Find where the given text appears and provide that cell's center as [x, y] coordinate. 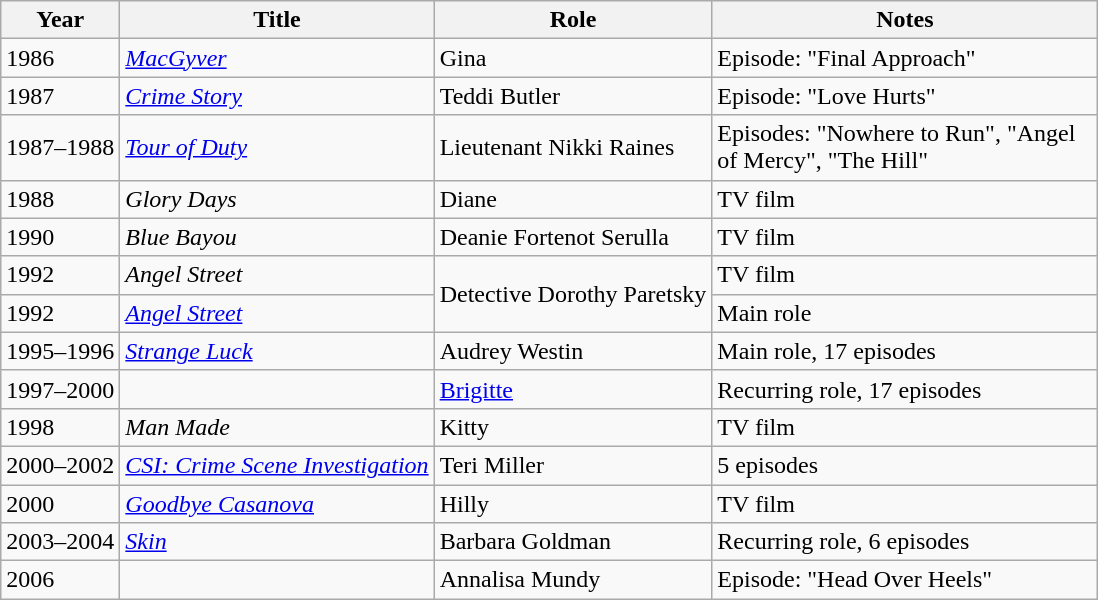
Kitty [573, 427]
Recurring role, 17 episodes [905, 389]
2000 [60, 503]
Glory Days [277, 199]
Episode: "Love Hurts" [905, 96]
Title [277, 20]
1988 [60, 199]
Main role, 17 episodes [905, 351]
1986 [60, 58]
2000–2002 [60, 465]
MacGyver [277, 58]
Hilly [573, 503]
Episode: "Final Approach" [905, 58]
Recurring role, 6 episodes [905, 542]
Blue Bayou [277, 237]
Main role [905, 313]
Goodbye Casanova [277, 503]
Diane [573, 199]
1998 [60, 427]
1997–2000 [60, 389]
1987–1988 [60, 148]
Teddi Butler [573, 96]
Barbara Goldman [573, 542]
Year [60, 20]
Role [573, 20]
Notes [905, 20]
Detective Dorothy Paretsky [573, 294]
2003–2004 [60, 542]
1995–1996 [60, 351]
Annalisa Mundy [573, 580]
1990 [60, 237]
Skin [277, 542]
CSI: Crime Scene Investigation [277, 465]
Deanie Fortenot Serulla [573, 237]
Episodes: "Nowhere to Run", "Angel of Mercy", "The Hill" [905, 148]
2006 [60, 580]
Man Made [277, 427]
Lieutenant Nikki Raines [573, 148]
Episode: "Head Over Heels" [905, 580]
5 episodes [905, 465]
Brigitte [573, 389]
Audrey Westin [573, 351]
Strange Luck [277, 351]
Crime Story [277, 96]
Gina [573, 58]
Teri Miller [573, 465]
Tour of Duty [277, 148]
1987 [60, 96]
